Pinpoint the cell where the given text exists, returning its [X, Y] midpoint coordinate. 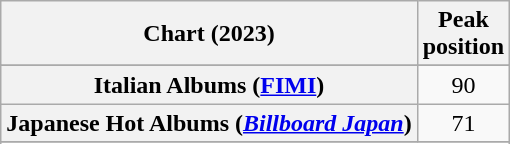
Chart (2023) [209, 34]
Japanese Hot Albums (Billboard Japan) [209, 123]
90 [463, 85]
Italian Albums (FIMI) [209, 85]
Peakposition [463, 34]
71 [463, 123]
